Scan for the cell matching the given text and deliver its [X, Y] coordinate at center. 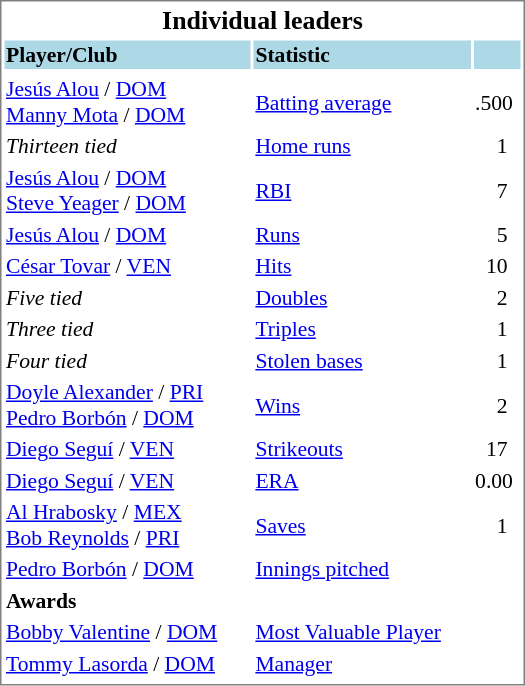
Thirteen tied [127, 146]
Doubles [362, 298]
10 [498, 266]
.500 [498, 102]
Awards [127, 600]
Most Valuable Player [362, 632]
Batting average [362, 102]
Home runs [362, 146]
Stolen bases [362, 360]
Wins [362, 405]
Individual leaders [262, 20]
ERA [362, 480]
Pedro Borbón / DOM [127, 569]
Strikeouts [362, 449]
Statistic [362, 54]
Saves [362, 525]
Five tied [127, 298]
Runs [362, 234]
Jesús Alou / DOM Steve Yeager / DOM [127, 191]
17 [498, 449]
Manager [362, 664]
0.00 [498, 480]
Hits [362, 266]
César Tovar / VEN [127, 266]
Three tied [127, 329]
Triples [362, 329]
7 [498, 191]
RBI [362, 191]
5 [498, 234]
Al Hrabosky / MEX Bob Reynolds / PRI [127, 525]
Doyle Alexander / PRI Pedro Borbón / DOM [127, 405]
Jesús Alou / DOM Manny Mota / DOM [127, 102]
Jesús Alou / DOM [127, 234]
Tommy Lasorda / DOM [127, 664]
Innings pitched [362, 569]
Four tied [127, 360]
Player/Club [127, 54]
Bobby Valentine / DOM [127, 632]
